Identify which cell holds the provided text, then report its [x, y] central coordinate. 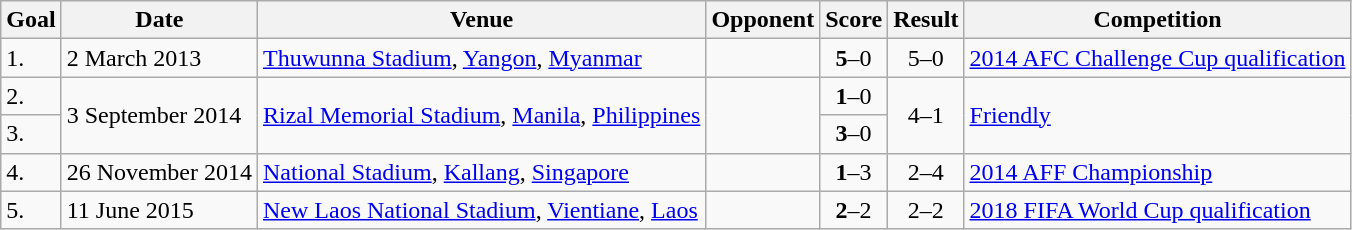
2–4 [926, 172]
Date [159, 20]
Score [854, 20]
11 June 2015 [159, 210]
2018 FIFA World Cup qualification [1158, 210]
1–3 [854, 172]
Opponent [763, 20]
Competition [1158, 20]
3. [31, 134]
1. [31, 58]
Venue [482, 20]
2. [31, 96]
26 November 2014 [159, 172]
Thuwunna Stadium, Yangon, Myanmar [482, 58]
Friendly [1158, 115]
4. [31, 172]
Rizal Memorial Stadium, Manila, Philippines [482, 115]
3–0 [854, 134]
1–0 [854, 96]
2014 AFC Challenge Cup qualification [1158, 58]
3 September 2014 [159, 115]
Result [926, 20]
New Laos National Stadium, Vientiane, Laos [482, 210]
2 March 2013 [159, 58]
2014 AFF Championship [1158, 172]
National Stadium, Kallang, Singapore [482, 172]
5. [31, 210]
4–1 [926, 115]
Goal [31, 20]
